Determine the [X, Y] coordinate at the center of the cell enclosing the given text.  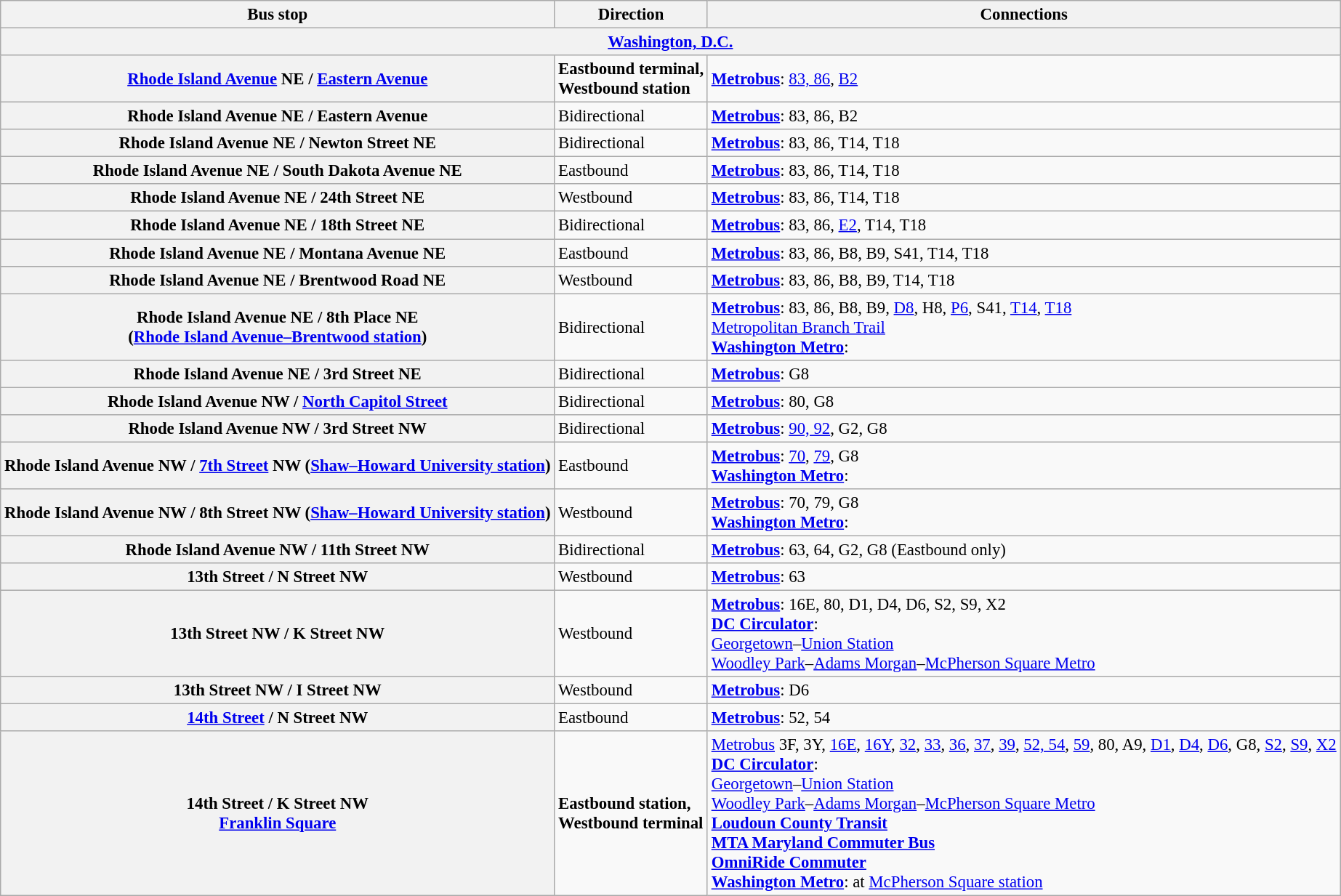
Rhode Island Avenue NW / 7th Street NW (Shaw–Howard University station) [278, 465]
Rhode Island Avenue NE / Newton Street NE [278, 143]
Metrobus: 83, 86, E2, T14, T18 [1023, 225]
Rhode Island Avenue NE / 8th Place NE(Rhode Island Avenue–Brentwood station) [278, 327]
Rhode Island Avenue NE / 18th Street NE [278, 225]
Metrobus: 83, 86, B8, B9, S41, T14, T18 [1023, 253]
13th Street NW / K Street NW [278, 634]
14th Street / N Street NW [278, 718]
Bus stop [278, 15]
Connections [1023, 15]
Metrobus: 83, 86, B8, B9, D8, H8, P6, S41, T14, T18 Metropolitan Branch Trail Washington Metro: [1023, 327]
13th Street / N Street NW [278, 577]
Metrobus: 90, 92, G2, G8 [1023, 429]
Metrobus: 63, 64, G2, G8 (Eastbound only) [1023, 549]
Metrobus: 16E, 80, D1, D4, D6, S2, S9, X2 DC Circulator: Georgetown–Union Station Woodley Park–Adams Morgan–McPherson Square Metro [1023, 634]
Metrobus: 52, 54 [1023, 718]
Metrobus: 63 [1023, 577]
Rhode Island Avenue NE / 24th Street NE [278, 198]
13th Street NW / I Street NW [278, 690]
Rhode Island Avenue NW / 3rd Street NW [278, 429]
Rhode Island Avenue NE / Montana Avenue NE [278, 253]
Direction [631, 15]
Rhode Island Avenue NE / Brentwood Road NE [278, 280]
Rhode Island Avenue NE / 3rd Street NE [278, 374]
Rhode Island Avenue NE / South Dakota Avenue NE [278, 171]
Eastbound station,Westbound terminal [631, 814]
Rhode Island Avenue NW / 11th Street NW [278, 549]
Metrobus: D6 [1023, 690]
14th Street / K Street NWFranklin Square [278, 814]
Metrobus: 83, 86, B8, B9, T14, T18 [1023, 280]
Metrobus: G8 [1023, 374]
Eastbound terminal,Westbound station [631, 78]
Rhode Island Avenue NW / North Capitol Street [278, 401]
Washington, D.C. [670, 42]
Metrobus: 80, G8 [1023, 401]
Rhode Island Avenue NW / 8th Street NW (Shaw–Howard University station) [278, 513]
